Return the [x, y] coordinate for the center point of the cell that contains the specified text.  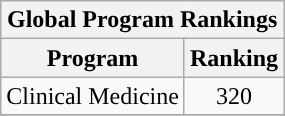
Global Program Rankings [142, 20]
Program [93, 58]
320 [234, 96]
Clinical Medicine [93, 96]
Ranking [234, 58]
